Extract the [X, Y] coordinate from the center of the cell holding the provided text.  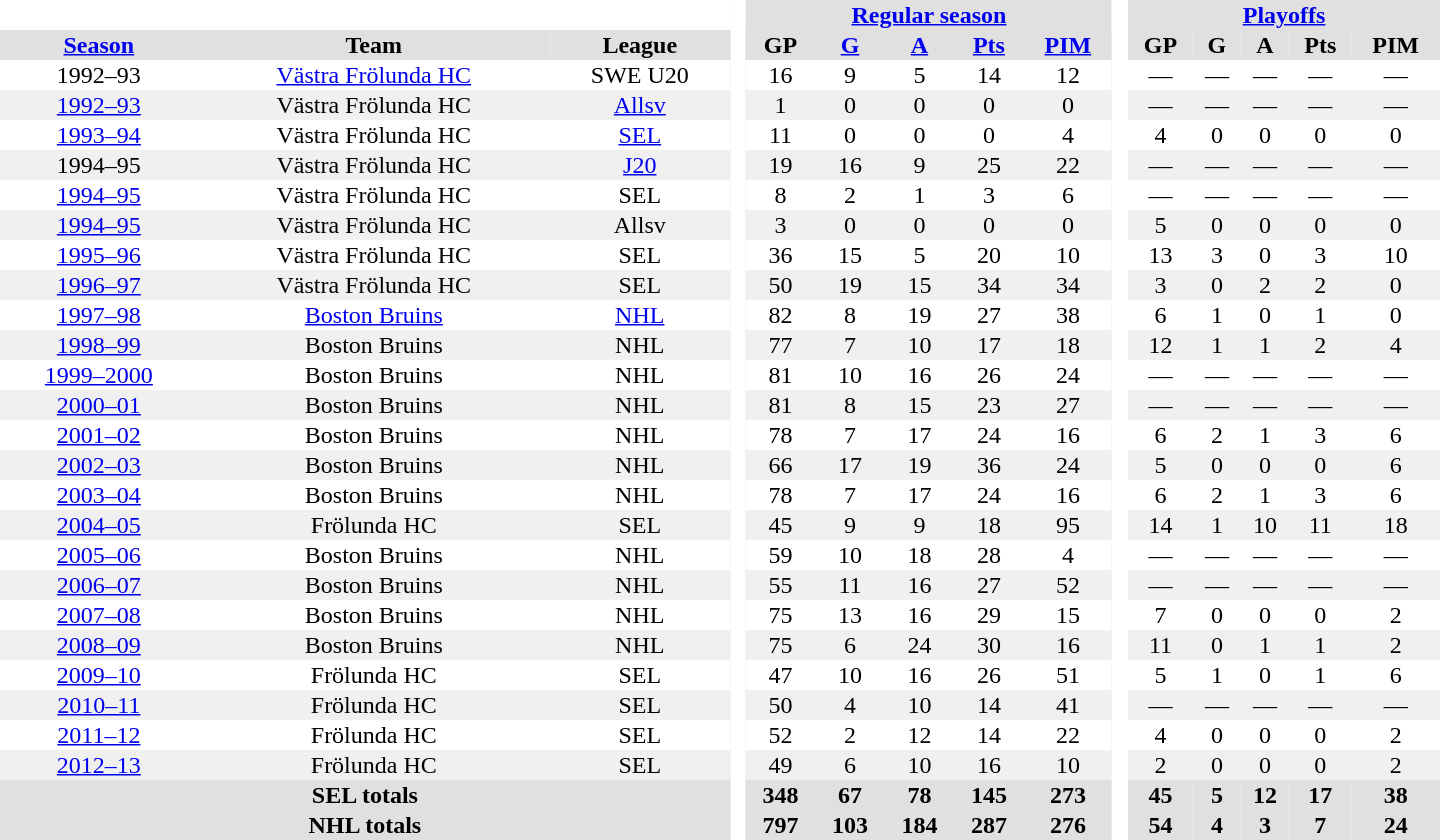
1999–2000 [99, 375]
273 [1068, 795]
SEL totals [365, 795]
Team [374, 45]
66 [780, 465]
184 [920, 825]
2004–05 [99, 525]
55 [780, 585]
77 [780, 345]
1997–98 [99, 315]
2010–11 [99, 705]
1998–99 [99, 345]
1995–96 [99, 255]
54 [1160, 825]
287 [988, 825]
59 [780, 555]
95 [1068, 525]
29 [988, 615]
2012–13 [99, 765]
348 [780, 795]
2006–07 [99, 585]
1993–94 [99, 135]
2007–08 [99, 615]
145 [988, 795]
2009–10 [99, 675]
Regular season [929, 15]
51 [1068, 675]
23 [988, 405]
2008–09 [99, 645]
797 [780, 825]
20 [988, 255]
Playoffs [1284, 15]
SWE U20 [640, 75]
103 [850, 825]
41 [1068, 705]
28 [988, 555]
J20 [640, 165]
2011–12 [99, 735]
2000–01 [99, 405]
1996–97 [99, 285]
2001–02 [99, 435]
Season [99, 45]
25 [988, 165]
49 [780, 765]
NHL totals [365, 825]
30 [988, 645]
2002–03 [99, 465]
276 [1068, 825]
2003–04 [99, 495]
League [640, 45]
67 [850, 795]
2005–06 [99, 555]
47 [780, 675]
82 [780, 315]
